Capture the cell that displays the provided text and extract its [x, y] central coordinate. 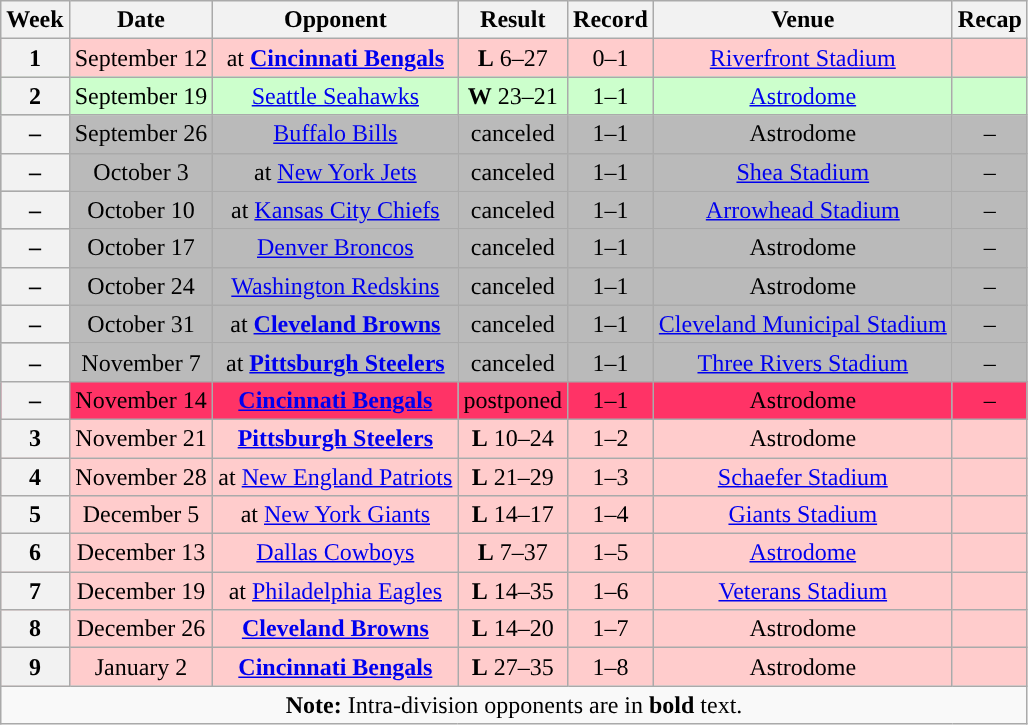
1–3 [611, 477]
3 [35, 438]
at Kansas City Chiefs [336, 210]
December 13 [141, 553]
0–1 [611, 58]
October 10 [141, 210]
Dallas Cowboys [336, 553]
Cleveland Browns [336, 629]
at New York Jets [336, 172]
L 6–27 [513, 58]
6 [35, 553]
November 14 [141, 400]
L 14–20 [513, 629]
1–2 [611, 438]
at Pittsburgh Steelers [336, 362]
7 [35, 591]
October 24 [141, 286]
9 [35, 667]
Cleveland Municipal Stadium [802, 324]
October 3 [141, 172]
1 [35, 58]
at New York Giants [336, 515]
Veterans Stadium [802, 591]
Note: Intra-division opponents are in bold text. [514, 705]
1–4 [611, 515]
at Cincinnati Bengals [336, 58]
January 2 [141, 667]
1–5 [611, 553]
L 14–17 [513, 515]
L 21–29 [513, 477]
December 5 [141, 515]
L 7–37 [513, 553]
at Philadelphia Eagles [336, 591]
L 27–35 [513, 667]
L 14–35 [513, 591]
Washington Redskins [336, 286]
October 17 [141, 248]
Pittsburgh Steelers [336, 438]
Schaefer Stadium [802, 477]
postponed [513, 400]
Record [611, 20]
December 26 [141, 629]
Three Rivers Stadium [802, 362]
Venue [802, 20]
4 [35, 477]
1–8 [611, 667]
Seattle Seahawks [336, 96]
November 7 [141, 362]
Date [141, 20]
Buffalo Bills [336, 134]
Arrowhead Stadium [802, 210]
October 31 [141, 324]
September 26 [141, 134]
5 [35, 515]
Giants Stadium [802, 515]
Shea Stadium [802, 172]
at New England Patriots [336, 477]
Week [35, 20]
8 [35, 629]
September 12 [141, 58]
November 21 [141, 438]
Denver Broncos [336, 248]
Opponent [336, 20]
Result [513, 20]
December 19 [141, 591]
L 10–24 [513, 438]
Riverfront Stadium [802, 58]
1–6 [611, 591]
at Cleveland Browns [336, 324]
November 28 [141, 477]
Recap [990, 20]
W 23–21 [513, 96]
1–7 [611, 629]
2 [35, 96]
September 19 [141, 96]
